Identify which cell holds the provided text, then report its [X, Y] central coordinate. 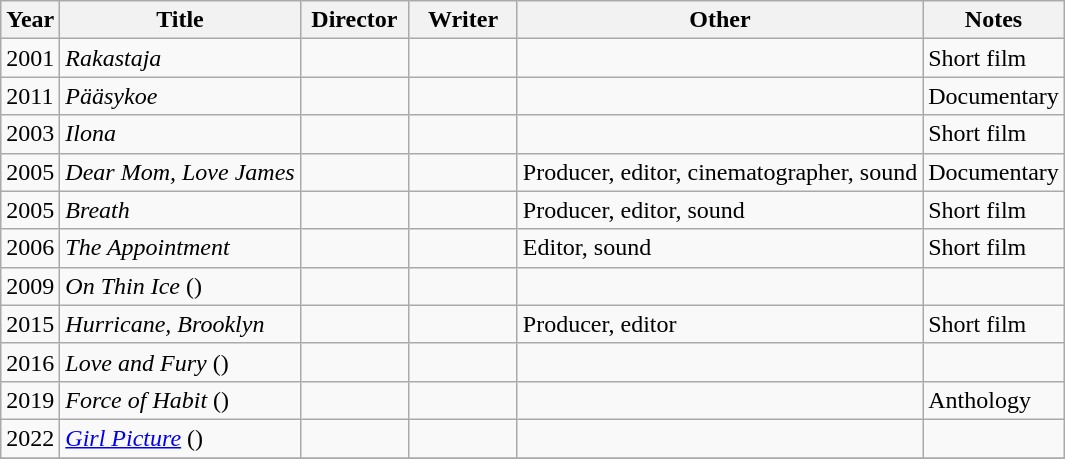
2011 [30, 96]
2001 [30, 58]
Notes [994, 20]
Anthology [994, 400]
Hurricane, Brooklyn [180, 324]
Editor, sound [720, 248]
Year [30, 20]
Dear Mom, Love James [180, 172]
Breath [180, 210]
Director [354, 20]
Pääsykoe [180, 96]
2019 [30, 400]
2009 [30, 286]
The Appointment [180, 248]
Title [180, 20]
Other [720, 20]
2006 [30, 248]
2016 [30, 362]
Writer [464, 20]
Producer, editor, sound [720, 210]
Producer, editor, cinematographer, sound [720, 172]
Rakastaja [180, 58]
Ilona [180, 134]
Producer, editor [720, 324]
2003 [30, 134]
Love and Fury () [180, 362]
2015 [30, 324]
Girl Picture () [180, 438]
Force of Habit () [180, 400]
On Thin Ice () [180, 286]
2022 [30, 438]
